Return [x, y] of the center of cell containing provided text 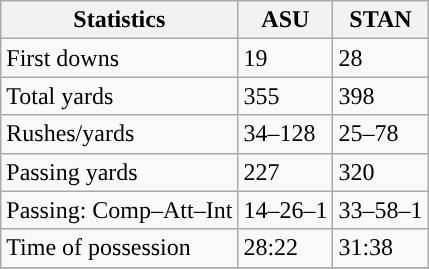
398 [380, 96]
28:22 [286, 248]
Passing yards [120, 172]
227 [286, 172]
33–58–1 [380, 210]
First downs [120, 58]
14–26–1 [286, 210]
320 [380, 172]
Time of possession [120, 248]
31:38 [380, 248]
Statistics [120, 20]
Rushes/yards [120, 134]
355 [286, 96]
Passing: Comp–Att–Int [120, 210]
25–78 [380, 134]
34–128 [286, 134]
ASU [286, 20]
28 [380, 58]
STAN [380, 20]
19 [286, 58]
Total yards [120, 96]
